Capture the cell that displays the provided text and extract its [X, Y] central coordinate. 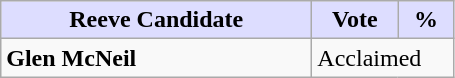
Vote [355, 20]
Glen McNeil [156, 58]
Reeve Candidate [156, 20]
% [426, 20]
Acclaimed [383, 58]
